For the text-containing cell, return its midpoint in [x, y] coordinate format. 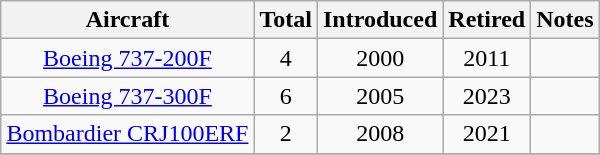
6 [286, 96]
Retired [487, 20]
2 [286, 134]
Notes [565, 20]
2011 [487, 58]
Boeing 737-200F [128, 58]
2021 [487, 134]
Introduced [380, 20]
Aircraft [128, 20]
Bombardier CRJ100ERF [128, 134]
2005 [380, 96]
2008 [380, 134]
Total [286, 20]
2023 [487, 96]
4 [286, 58]
Boeing 737-300F [128, 96]
2000 [380, 58]
